Find where the given text appears and provide that cell's center as [x, y] coordinate. 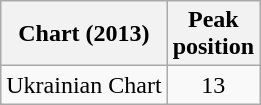
Chart (2013) [84, 34]
Peakposition [213, 34]
Ukrainian Chart [84, 85]
13 [213, 85]
